Detect which cell encompasses the target text, then output its [X, Y] center coordinate. 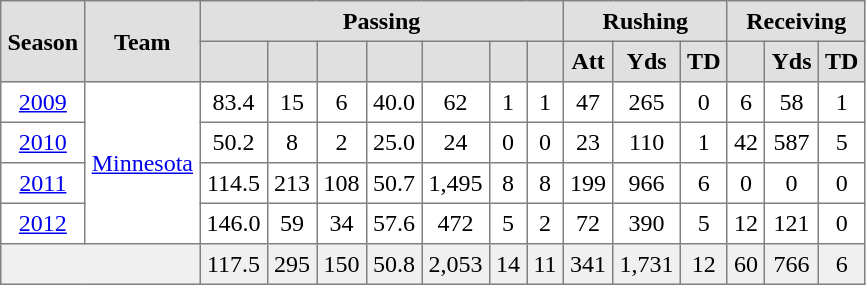
58 [792, 102]
Team [142, 42]
59 [292, 223]
390 [647, 223]
2011 [43, 183]
2012 [43, 223]
265 [647, 102]
1,731 [647, 264]
60 [746, 264]
121 [792, 223]
150 [342, 264]
Passing [382, 21]
1,495 [456, 183]
110 [647, 142]
Rushing [645, 21]
47 [588, 102]
11 [546, 264]
57.6 [394, 223]
Season [43, 42]
199 [588, 183]
117.5 [234, 264]
72 [588, 223]
62 [456, 102]
Receiving [796, 21]
40.0 [394, 102]
341 [588, 264]
24 [456, 142]
587 [792, 142]
2,053 [456, 264]
114.5 [234, 183]
50.2 [234, 142]
2009 [43, 102]
14 [508, 264]
766 [792, 264]
50.7 [394, 183]
50.8 [394, 264]
34 [342, 223]
Att [588, 61]
15 [292, 102]
146.0 [234, 223]
295 [292, 264]
23 [588, 142]
2010 [43, 142]
Minnesota [142, 163]
25.0 [394, 142]
213 [292, 183]
966 [647, 183]
83.4 [234, 102]
42 [746, 142]
472 [456, 223]
108 [342, 183]
